Scan for the cell matching the given text and deliver its (X, Y) coordinate at center. 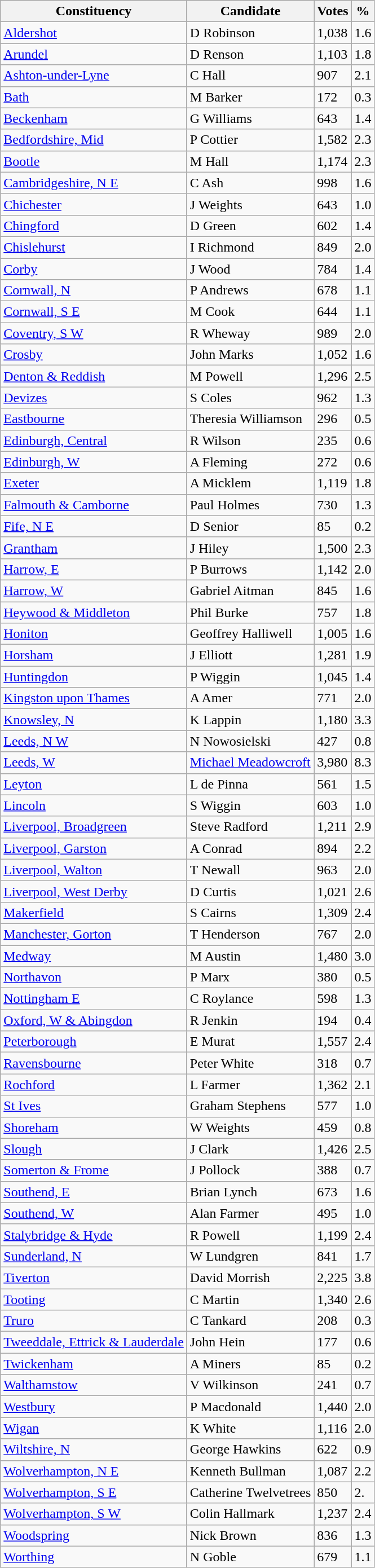
P Burrows (250, 569)
Fife, N E (94, 526)
0.9 (363, 1450)
Tooting (94, 1299)
679 (333, 1557)
177 (333, 1342)
Constituency (94, 11)
D Senior (250, 526)
602 (333, 226)
Crosby (94, 355)
A Conrad (250, 848)
272 (333, 462)
Paul Holmes (250, 505)
Bootle (94, 161)
894 (333, 848)
Votes (333, 11)
1,281 (333, 655)
Brian Lynch (250, 1192)
Nottingham E (94, 999)
757 (333, 612)
K Lappin (250, 720)
1,426 (333, 1149)
A Amer (250, 698)
P Andrews (250, 290)
Ashton-under-Lyne (94, 76)
V Wilkinson (250, 1385)
Medway (94, 956)
194 (333, 1020)
208 (333, 1321)
845 (333, 591)
P Macdonald (250, 1407)
Cornwall, N (94, 290)
Southend, E (94, 1192)
N Nowosielski (250, 741)
Harrow, W (94, 591)
849 (333, 247)
Rochford (94, 1085)
Arundel (94, 54)
M Austin (250, 956)
Corby (94, 269)
A Micklem (250, 483)
Bath (94, 97)
Worthing (94, 1557)
Beckenham (94, 118)
Manchester, Gorton (94, 934)
603 (333, 805)
Harrow, E (94, 569)
1,180 (333, 720)
Oxford, W & Abingdon (94, 1020)
Devizes (94, 398)
2.9 (363, 827)
M Hall (250, 161)
Nick Brown (250, 1535)
235 (333, 441)
Phil Burke (250, 612)
3.8 (363, 1278)
Huntingdon (94, 677)
% (363, 11)
Slough (94, 1149)
767 (333, 934)
S Coles (250, 398)
Northavon (94, 977)
Woodspring (94, 1535)
1.7 (363, 1256)
Bedfordshire, Mid (94, 140)
1,119 (333, 483)
M Barker (250, 97)
G Williams (250, 118)
1,237 (333, 1514)
Honiton (94, 634)
3,980 (333, 763)
Walthamstow (94, 1385)
1,052 (333, 355)
241 (333, 1385)
D Green (250, 226)
Cambridgeshire, N E (94, 183)
1.9 (363, 655)
2,225 (333, 1278)
S Cairns (250, 913)
Cornwall, S E (94, 312)
W Lundgren (250, 1256)
Wolverhampton, S W (94, 1514)
1,005 (333, 634)
784 (333, 269)
Edinburgh, Central (94, 441)
Sunderland, N (94, 1256)
318 (333, 1063)
296 (333, 419)
622 (333, 1450)
J Wood (250, 269)
907 (333, 76)
771 (333, 698)
Southend, W (94, 1213)
Chichester (94, 204)
Horsham (94, 655)
3.0 (363, 956)
2. (363, 1492)
577 (333, 1106)
Knowsley, N (94, 720)
Exeter (94, 483)
Liverpool, Broadgreen (94, 827)
Michael Meadowcroft (250, 763)
Peter White (250, 1063)
1,480 (333, 956)
Wiltshire, N (94, 1450)
Truro (94, 1321)
Falmouth & Camborne (94, 505)
598 (333, 999)
Peterborough (94, 1042)
1,582 (333, 140)
172 (333, 97)
3.3 (363, 720)
561 (333, 784)
1,362 (333, 1085)
C Ash (250, 183)
Wolverhampton, N E (94, 1471)
P Cottier (250, 140)
J Pollock (250, 1170)
Chingford (94, 226)
S Wiggin (250, 805)
Edinburgh, W (94, 462)
Liverpool, Walton (94, 870)
1,557 (333, 1042)
Leeds, N W (94, 741)
T Henderson (250, 934)
Graham Stephens (250, 1106)
D Curtis (250, 891)
1,087 (333, 1471)
P Wiggin (250, 677)
8.3 (363, 763)
963 (333, 870)
Ravensbourne (94, 1063)
Liverpool, West Derby (94, 891)
1,500 (333, 548)
1,142 (333, 569)
John Marks (250, 355)
Grantham (94, 548)
850 (333, 1492)
841 (333, 1256)
Geoffrey Halliwell (250, 634)
C Martin (250, 1299)
T Newall (250, 870)
836 (333, 1535)
Liverpool, Garston (94, 848)
Eastbourne (94, 419)
Twickenham (94, 1364)
1.5 (363, 784)
J Elliott (250, 655)
1,199 (333, 1235)
Catherine Twelvetrees (250, 1492)
Steve Radford (250, 827)
Chislehurst (94, 247)
C Tankard (250, 1321)
998 (333, 183)
Heywood & Middleton (94, 612)
459 (333, 1127)
A Fleming (250, 462)
Wolverhampton, S E (94, 1492)
D Renson (250, 54)
Kingston upon Thames (94, 698)
678 (333, 290)
Wigan (94, 1428)
1,340 (333, 1299)
Lincoln (94, 805)
962 (333, 398)
R Wheway (250, 333)
1,021 (333, 891)
Theresia Williamson (250, 419)
1,296 (333, 376)
427 (333, 741)
C Roylance (250, 999)
J Weights (250, 204)
1,211 (333, 827)
730 (333, 505)
R Powell (250, 1235)
P Marx (250, 977)
W Weights (250, 1127)
1,045 (333, 677)
L de Pinna (250, 784)
Gabriel Aitman (250, 591)
495 (333, 1213)
David Morrish (250, 1278)
St Ives (94, 1106)
673 (333, 1192)
D Robinson (250, 33)
J Hiley (250, 548)
380 (333, 977)
Somerton & Frome (94, 1170)
John Hein (250, 1342)
Alan Farmer (250, 1213)
1,440 (333, 1407)
989 (333, 333)
A Miners (250, 1364)
L Farmer (250, 1085)
1,116 (333, 1428)
0.4 (363, 1020)
388 (333, 1170)
Tiverton (94, 1278)
Leyton (94, 784)
C Hall (250, 76)
R Jenkin (250, 1020)
Candidate (250, 11)
Colin Hallmark (250, 1514)
Leeds, W (94, 763)
Kenneth Bullman (250, 1471)
N Goble (250, 1557)
Westbury (94, 1407)
Coventry, S W (94, 333)
Tweeddale, Ettrick & Lauderdale (94, 1342)
M Powell (250, 376)
J Clark (250, 1149)
R Wilson (250, 441)
1,309 (333, 913)
Makerfield (94, 913)
1,103 (333, 54)
M Cook (250, 312)
Shoreham (94, 1127)
K White (250, 1428)
I Richmond (250, 247)
George Hawkins (250, 1450)
1,174 (333, 161)
644 (333, 312)
Denton & Reddish (94, 376)
1,038 (333, 33)
E Murat (250, 1042)
Stalybridge & Hyde (94, 1235)
Aldershot (94, 33)
